Return (x, y) of the center of cell containing provided text 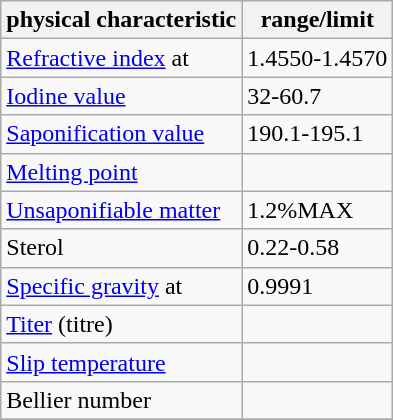
0.9991 (318, 286)
Saponification value (122, 134)
range/limit (318, 20)
Refractive index at (122, 58)
0.22-0.58 (318, 248)
190.1-195.1 (318, 134)
32-60.7 (318, 96)
Slip temperature (122, 362)
1.2%MAX (318, 210)
Melting point (122, 172)
Bellier number (122, 400)
physical characteristic (122, 20)
Specific gravity at (122, 286)
Sterol (122, 248)
Iodine value (122, 96)
Unsaponifiable matter (122, 210)
1.4550-1.4570 (318, 58)
Titer (titre) (122, 324)
